Pinpoint the cell where the given text exists, returning its (x, y) midpoint coordinate. 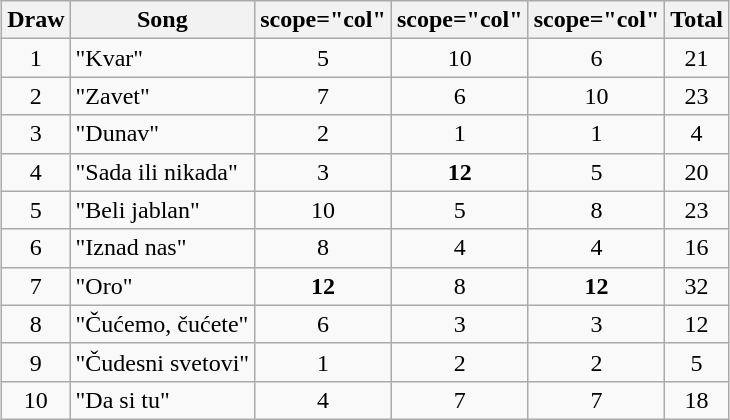
16 (697, 248)
18 (697, 400)
"Sada ili nikada" (162, 172)
"Čudesni svetovi" (162, 362)
"Dunav" (162, 134)
20 (697, 172)
"Beli jablan" (162, 210)
Total (697, 20)
9 (36, 362)
Song (162, 20)
21 (697, 58)
"Da si tu" (162, 400)
"Iznad nas" (162, 248)
32 (697, 286)
"Oro" (162, 286)
"Zavet" (162, 96)
Draw (36, 20)
"Kvar" (162, 58)
"Čućemo, čućete" (162, 324)
